For the text-containing cell, return its midpoint in (X, Y) coordinate format. 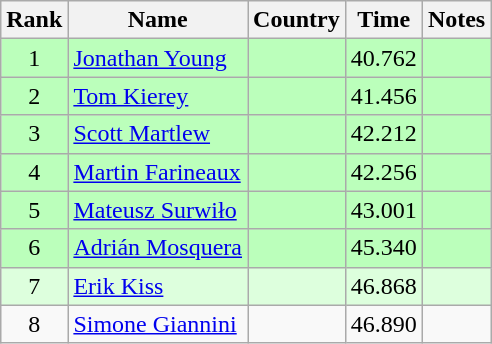
Jonathan Young (158, 58)
46.890 (384, 324)
Scott Martlew (158, 134)
Country (297, 20)
Name (158, 20)
Martin Farineaux (158, 172)
7 (34, 286)
40.762 (384, 58)
Erik Kiss (158, 286)
Rank (34, 20)
6 (34, 248)
41.456 (384, 96)
Notes (456, 20)
Adrián Mosquera (158, 248)
4 (34, 172)
1 (34, 58)
Time (384, 20)
42.256 (384, 172)
45.340 (384, 248)
5 (34, 210)
Simone Giannini (158, 324)
3 (34, 134)
43.001 (384, 210)
Mateusz Surwiło (158, 210)
2 (34, 96)
46.868 (384, 286)
8 (34, 324)
Tom Kierey (158, 96)
42.212 (384, 134)
